Search for the cell housing the specified text and yield its (X, Y) center coordinate. 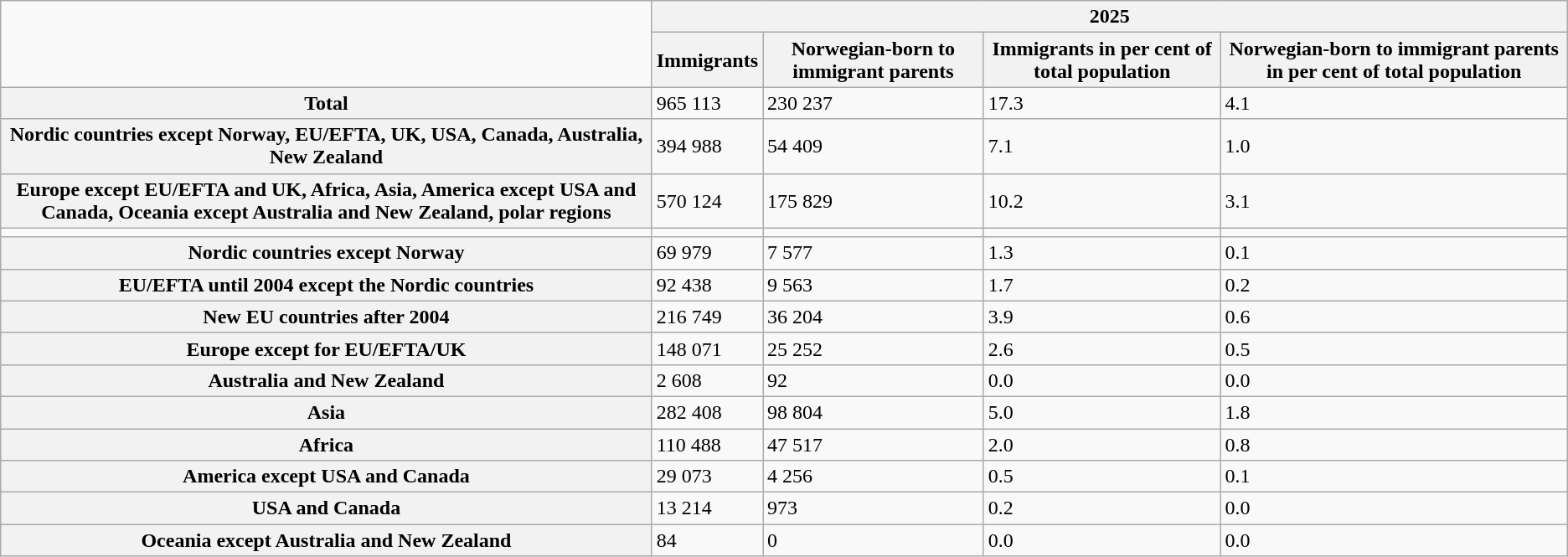
2.6 (1102, 348)
Australia and New Zealand (327, 380)
Asia (327, 412)
92 438 (707, 285)
1.0 (1394, 146)
Oceania except Australia and New Zealand (327, 540)
216 749 (707, 317)
1.7 (1102, 285)
Nordic countries except Norway, EU/EFTA, UK, USA, Canada, Australia, New Zealand (327, 146)
USA and Canada (327, 508)
7.1 (1102, 146)
Norwegian-born to immigrant parents (874, 60)
973 (874, 508)
Europe except for EU/EFTA/UK (327, 348)
America except USA and Canada (327, 477)
3.1 (1394, 201)
Immigrants (707, 60)
2 608 (707, 380)
0.6 (1394, 317)
1.8 (1394, 412)
17.3 (1102, 103)
Total (327, 103)
Africa (327, 445)
84 (707, 540)
Norwegian-born to immigrant parents in per cent of total population (1394, 60)
98 804 (874, 412)
3.9 (1102, 317)
Immigrants in per cent of total population (1102, 60)
4 256 (874, 477)
1.3 (1102, 253)
282 408 (707, 412)
394 988 (707, 146)
2025 (1109, 17)
EU/EFTA until 2004 except the Nordic countries (327, 285)
2.0 (1102, 445)
110 488 (707, 445)
5.0 (1102, 412)
Nordic countries except Norway (327, 253)
9 563 (874, 285)
0 (874, 540)
25 252 (874, 348)
69 979 (707, 253)
4.1 (1394, 103)
54 409 (874, 146)
10.2 (1102, 201)
92 (874, 380)
New EU countries after 2004 (327, 317)
965 113 (707, 103)
29 073 (707, 477)
0.8 (1394, 445)
36 204 (874, 317)
7 577 (874, 253)
175 829 (874, 201)
13 214 (707, 508)
148 071 (707, 348)
570 124 (707, 201)
47 517 (874, 445)
Europe except EU/EFTA and UK, Africa, Asia, America except USA and Canada, Oceania except Australia and New Zealand, polar regions (327, 201)
230 237 (874, 103)
